Capture the cell that displays the provided text and extract its (X, Y) central coordinate. 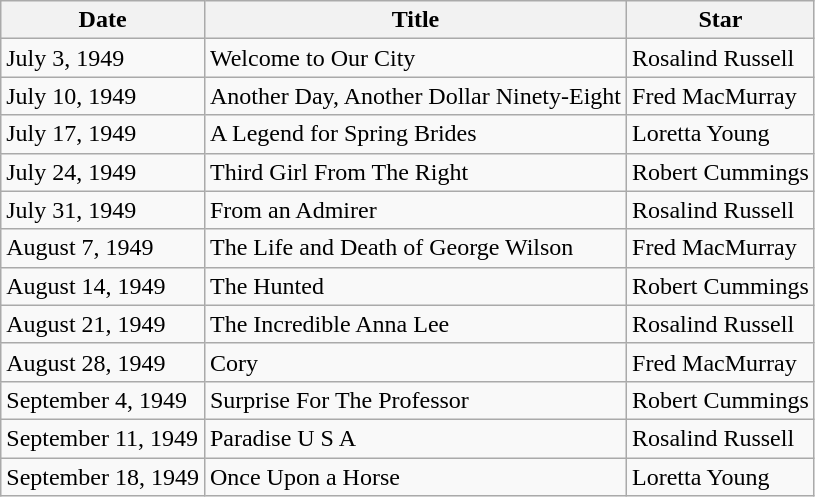
The Hunted (415, 286)
August 28, 1949 (103, 362)
Cory (415, 362)
Another Day, Another Dollar Ninety-Eight (415, 96)
July 3, 1949 (103, 58)
August 14, 1949 (103, 286)
July 10, 1949 (103, 96)
Paradise U S A (415, 438)
July 17, 1949 (103, 134)
September 11, 1949 (103, 438)
August 7, 1949 (103, 248)
Star (721, 20)
From an Admirer (415, 210)
Third Girl From The Right (415, 172)
September 4, 1949 (103, 400)
September 18, 1949 (103, 477)
July 24, 1949 (103, 172)
The Incredible Anna Lee (415, 324)
The Life and Death of George Wilson (415, 248)
July 31, 1949 (103, 210)
Date (103, 20)
Once Upon a Horse (415, 477)
Title (415, 20)
Surprise For The Professor (415, 400)
August 21, 1949 (103, 324)
A Legend for Spring Brides (415, 134)
Welcome to Our City (415, 58)
